Pinpoint the cell where the given text exists, returning its (x, y) midpoint coordinate. 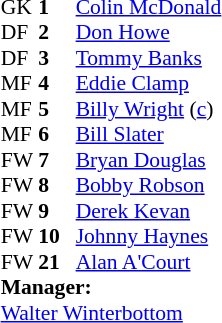
Alan A'Court (149, 262)
4 (57, 83)
Eddie Clamp (149, 83)
Bill Slater (149, 135)
8 (57, 185)
Bobby Robson (149, 185)
Derek Kevan (149, 211)
21 (57, 262)
7 (57, 160)
6 (57, 135)
Bryan Douglas (149, 160)
3 (57, 58)
Johnny Haynes (149, 237)
9 (57, 211)
Don Howe (149, 33)
5 (57, 109)
2 (57, 33)
Billy Wright (c) (149, 109)
10 (57, 237)
Manager: (112, 287)
Tommy Banks (149, 58)
